Extract the (X, Y) coordinate from the center of the cell holding the provided text.  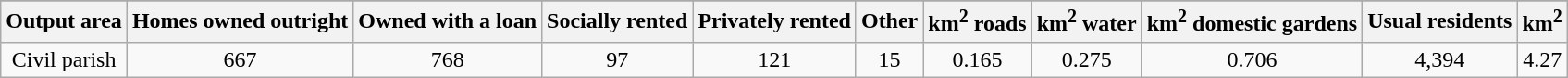
Usual residents (1439, 22)
4.27 (1542, 59)
km2 roads (977, 22)
Homes owned outright (240, 22)
Socially rented (618, 22)
Privately rented (775, 22)
667 (240, 59)
Owned with a loan (448, 22)
0.706 (1252, 59)
km2 domestic gardens (1252, 22)
4,394 (1439, 59)
Other (889, 22)
97 (618, 59)
121 (775, 59)
0.275 (1086, 59)
Civil parish (65, 59)
km2 (1542, 22)
0.165 (977, 59)
15 (889, 59)
km2 water (1086, 22)
768 (448, 59)
Output area (65, 22)
